Locate the cell with the specified text and output its (x, y) center coordinate. 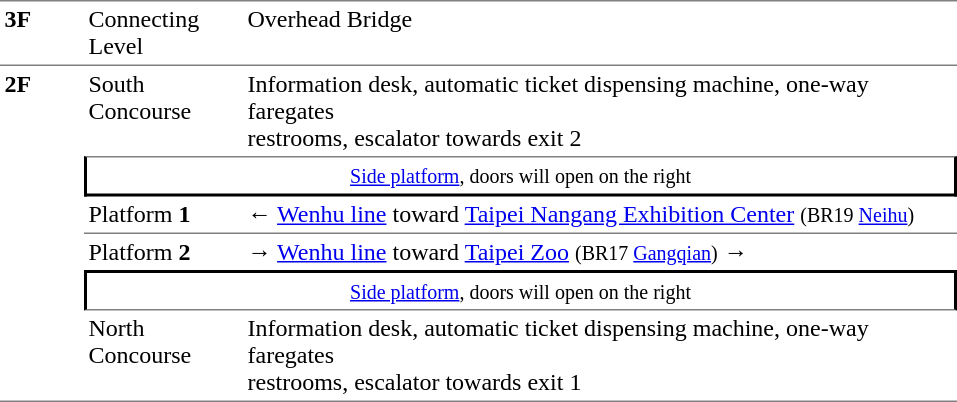
Connecting Level (164, 33)
North Concourse (164, 356)
Platform 2 (164, 252)
South Concourse (164, 111)
← Wenhu line toward Taipei Nangang Exhibition Center (BR19 Neihu) (600, 215)
Information desk, automatic ticket dispensing machine, one-way faregatesrestrooms, escalator towards exit 1 (600, 356)
Overhead Bridge (600, 33)
Information desk, automatic ticket dispensing machine, one-way faregatesrestrooms, escalator towards exit 2 (600, 111)
3F (42, 33)
→ Wenhu line toward Taipei Zoo (BR17 Gangqian) → (600, 252)
2F (42, 234)
Platform 1 (164, 215)
